Identify which cell holds the provided text, then report its (x, y) central coordinate. 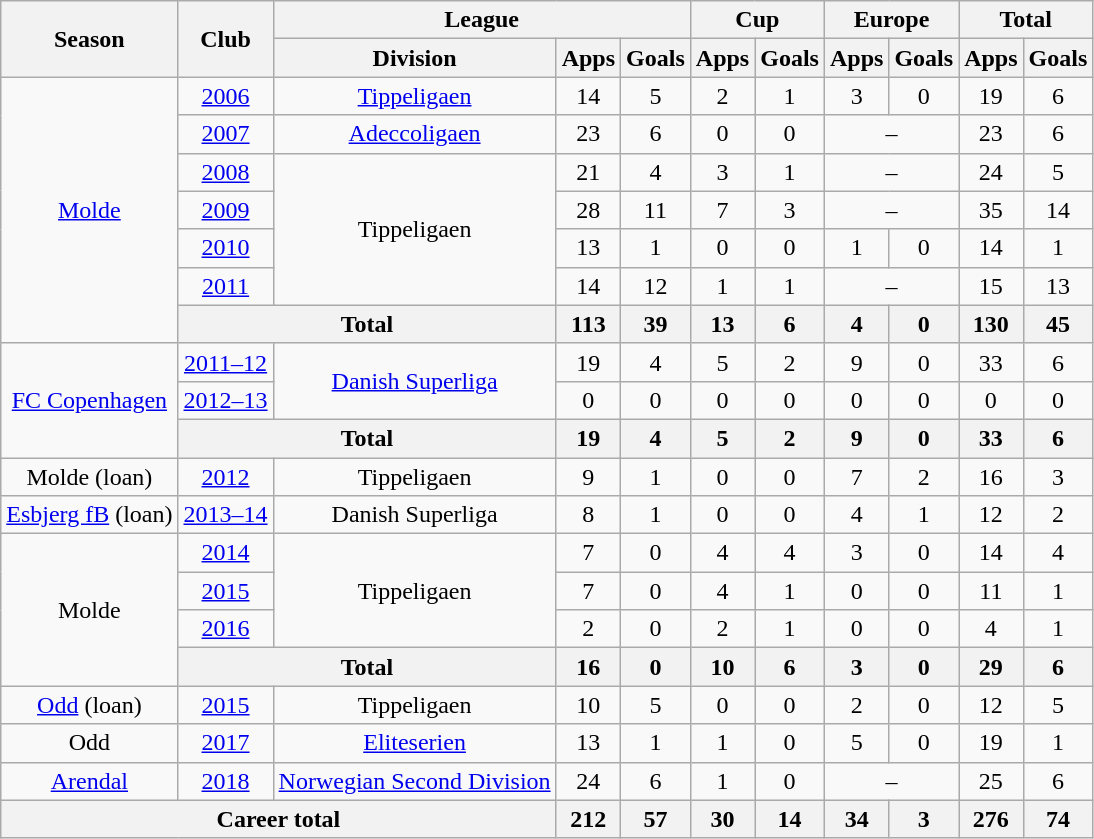
2012–13 (226, 400)
35 (991, 210)
Adeccoligaen (414, 134)
Norwegian Second Division (414, 781)
276 (991, 819)
Europe (891, 20)
FC Copenhagen (90, 400)
2016 (226, 629)
15 (991, 286)
Esbjerg fB (loan) (90, 515)
Odd (90, 743)
Odd (loan) (90, 705)
28 (588, 210)
2008 (226, 172)
130 (991, 324)
2018 (226, 781)
Eliteserien (414, 743)
39 (656, 324)
2014 (226, 553)
2010 (226, 248)
Division (414, 58)
74 (1058, 819)
Cup (757, 20)
21 (588, 172)
57 (656, 819)
2011 (226, 286)
League (482, 20)
2017 (226, 743)
29 (991, 667)
34 (856, 819)
2007 (226, 134)
25 (991, 781)
2009 (226, 210)
8 (588, 515)
30 (722, 819)
2013–14 (226, 515)
Club (226, 39)
45 (1058, 324)
2012 (226, 477)
Career total (278, 819)
2011–12 (226, 362)
212 (588, 819)
Arendal (90, 781)
113 (588, 324)
Molde (loan) (90, 477)
2006 (226, 96)
Season (90, 39)
